Search for the cell housing the specified text and yield its [X, Y] center coordinate. 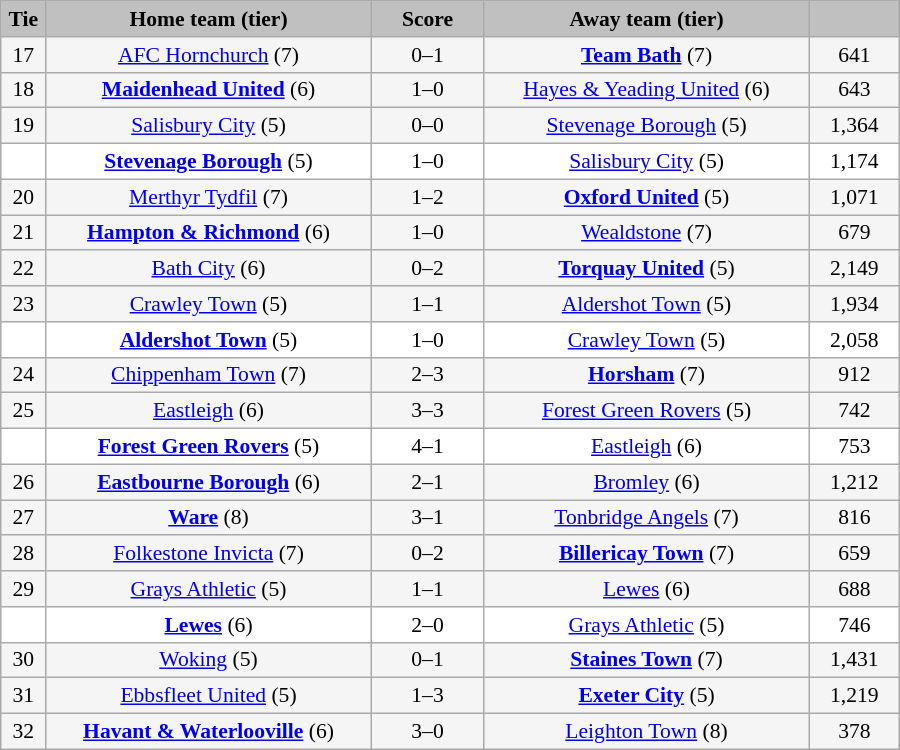
Hampton & Richmond (6) [209, 233]
Merthyr Tydfil (7) [209, 197]
Bromley (6) [647, 482]
688 [854, 589]
Horsham (7) [647, 375]
1,934 [854, 304]
679 [854, 233]
Maidenhead United (6) [209, 90]
1,174 [854, 162]
1,212 [854, 482]
3–0 [427, 732]
2–0 [427, 625]
32 [24, 732]
2–3 [427, 375]
746 [854, 625]
2–1 [427, 482]
3–1 [427, 518]
643 [854, 90]
18 [24, 90]
25 [24, 411]
1–2 [427, 197]
19 [24, 126]
Oxford United (5) [647, 197]
Away team (tier) [647, 19]
Staines Town (7) [647, 660]
Tonbridge Angels (7) [647, 518]
Woking (5) [209, 660]
Ebbsfleet United (5) [209, 696]
22 [24, 269]
21 [24, 233]
Billericay Town (7) [647, 554]
0–0 [427, 126]
2,058 [854, 340]
Score [427, 19]
659 [854, 554]
AFC Hornchurch (7) [209, 55]
Chippenham Town (7) [209, 375]
Tie [24, 19]
27 [24, 518]
Ware (8) [209, 518]
28 [24, 554]
23 [24, 304]
17 [24, 55]
Bath City (6) [209, 269]
Hayes & Yeading United (6) [647, 90]
1,364 [854, 126]
20 [24, 197]
Havant & Waterlooville (6) [209, 732]
816 [854, 518]
Wealdstone (7) [647, 233]
26 [24, 482]
Home team (tier) [209, 19]
378 [854, 732]
Eastbourne Borough (6) [209, 482]
Leighton Town (8) [647, 732]
753 [854, 447]
1,219 [854, 696]
31 [24, 696]
Exeter City (5) [647, 696]
30 [24, 660]
3–3 [427, 411]
Team Bath (7) [647, 55]
742 [854, 411]
4–1 [427, 447]
1,071 [854, 197]
1,431 [854, 660]
641 [854, 55]
2,149 [854, 269]
Torquay United (5) [647, 269]
912 [854, 375]
29 [24, 589]
Folkestone Invicta (7) [209, 554]
1–3 [427, 696]
24 [24, 375]
